Search for the cell housing the specified text and yield its (X, Y) center coordinate. 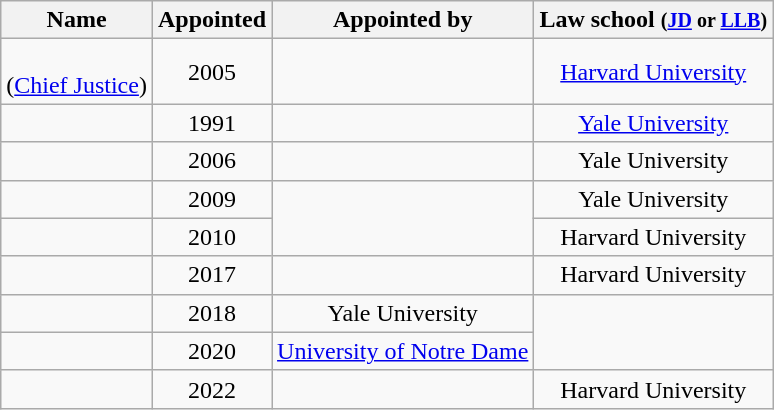
2017 (212, 275)
University of Notre Dame (403, 351)
2020 (212, 351)
Appointed (212, 20)
Appointed by (403, 20)
2006 (212, 161)
Name (77, 20)
Law school (JD or LLB) (654, 20)
2022 (212, 389)
1991 (212, 123)
2018 (212, 313)
(Chief Justice) (77, 72)
2009 (212, 199)
2005 (212, 72)
2010 (212, 237)
